Search for the cell housing the specified text and yield its [X, Y] center coordinate. 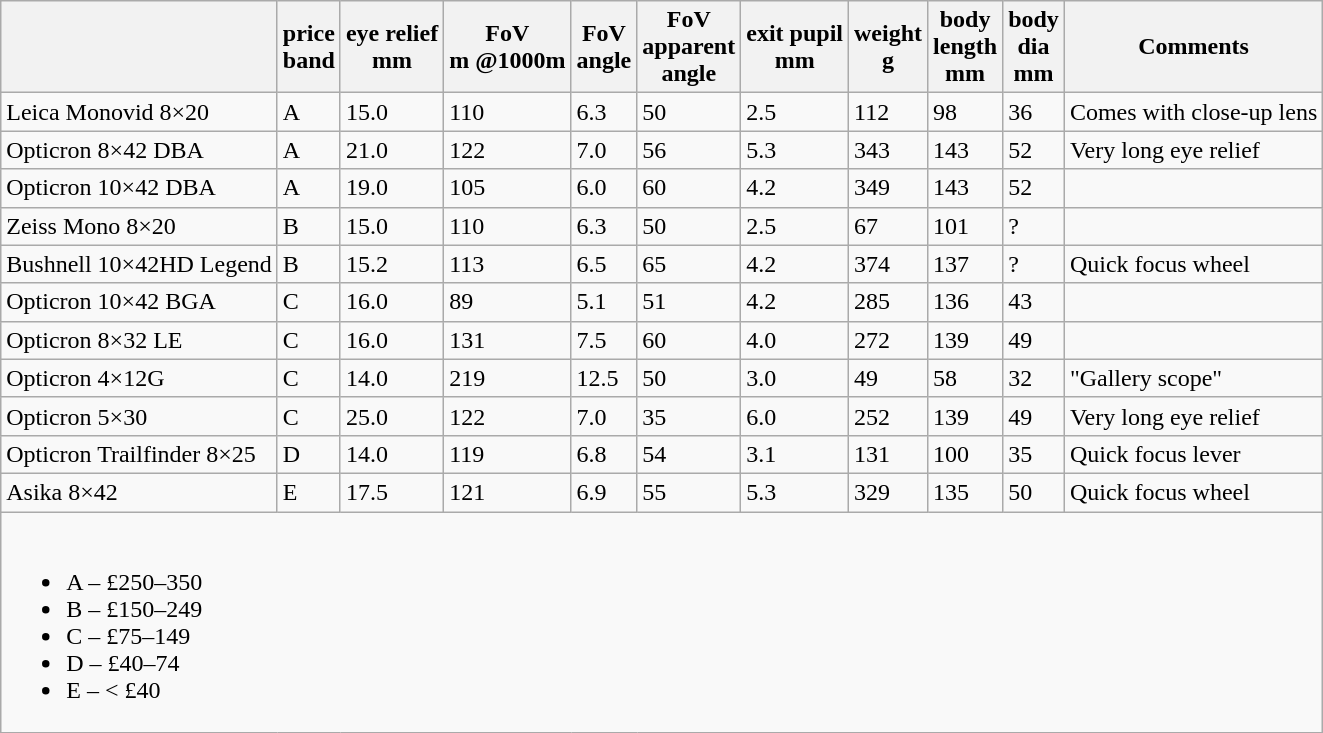
3.0 [795, 378]
98 [966, 112]
135 [966, 492]
112 [888, 112]
12.5 [604, 378]
Opticron Trailfinder 8×25 [140, 454]
89 [508, 302]
Opticron 8×42 DBA [140, 150]
D [308, 454]
136 [966, 302]
Opticron 4×12G [140, 378]
121 [508, 492]
43 [1034, 302]
119 [508, 454]
bodydiamm [1034, 47]
21.0 [392, 150]
67 [888, 226]
56 [689, 150]
329 [888, 492]
6.5 [604, 264]
51 [689, 302]
Leica Monovid 8×20 [140, 112]
7.5 [604, 340]
Bushnell 10×42HD Legend [140, 264]
343 [888, 150]
A – £250–350B – £150–249C – £75–149D – £40–74E – < £40 [662, 622]
4.0 [795, 340]
Comes with close-up lens [1193, 112]
101 [966, 226]
Asika 8×42 [140, 492]
FoVm @1000m [508, 47]
Zeiss Mono 8×20 [140, 226]
"Gallery scope" [1193, 378]
137 [966, 264]
Opticron 8×32 LE [140, 340]
25.0 [392, 416]
100 [966, 454]
E [308, 492]
374 [888, 264]
FoVapparentangle [689, 47]
54 [689, 454]
6.9 [604, 492]
exit pupilmm [795, 47]
55 [689, 492]
58 [966, 378]
FoVangle [604, 47]
priceband [308, 47]
252 [888, 416]
105 [508, 188]
65 [689, 264]
eye reliefmm [392, 47]
113 [508, 264]
285 [888, 302]
219 [508, 378]
17.5 [392, 492]
weightg [888, 47]
36 [1034, 112]
19.0 [392, 188]
272 [888, 340]
32 [1034, 378]
Opticron 10×42 BGA [140, 302]
Opticron 5×30 [140, 416]
bodylengthmm [966, 47]
349 [888, 188]
6.8 [604, 454]
Quick focus lever [1193, 454]
Opticron 10×42 DBA [140, 188]
5.1 [604, 302]
15.2 [392, 264]
3.1 [795, 454]
Comments [1193, 47]
